For the text-containing cell, return its midpoint in [x, y] coordinate format. 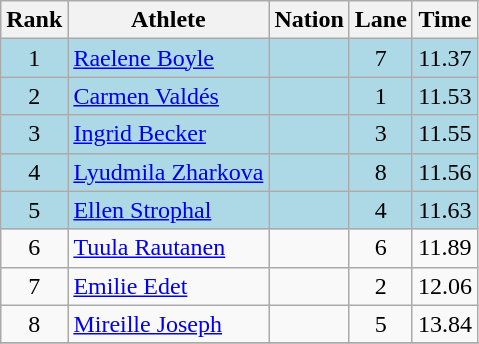
Tuula Rautanen [168, 248]
Rank [34, 20]
11.55 [444, 134]
Raelene Boyle [168, 58]
12.06 [444, 286]
Ellen Strophal [168, 210]
Nation [309, 20]
Mireille Joseph [168, 324]
11.56 [444, 172]
Lane [380, 20]
Ingrid Becker [168, 134]
Carmen Valdés [168, 96]
11.53 [444, 96]
Lyudmila Zharkova [168, 172]
11.89 [444, 248]
Emilie Edet [168, 286]
11.37 [444, 58]
13.84 [444, 324]
Athlete [168, 20]
11.63 [444, 210]
Time [444, 20]
